Pinpoint the cell where the given text exists, returning its (X, Y) midpoint coordinate. 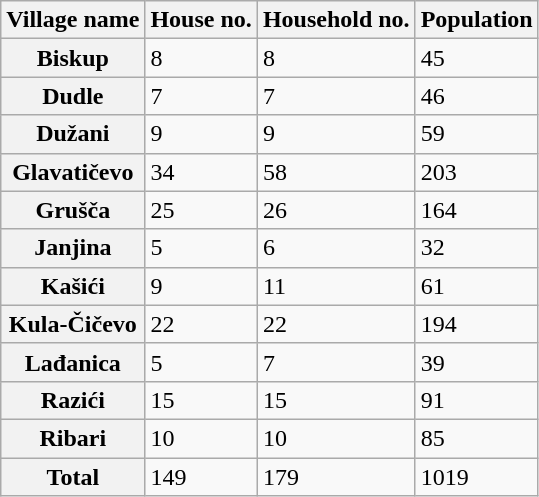
Dužani (73, 134)
1019 (476, 477)
194 (476, 324)
Total (73, 477)
58 (336, 172)
Household no. (336, 20)
91 (476, 400)
25 (201, 210)
164 (476, 210)
Dudle (73, 96)
61 (476, 286)
179 (336, 477)
39 (476, 362)
Population (476, 20)
Glavatičevo (73, 172)
Janjina (73, 248)
House no. (201, 20)
59 (476, 134)
26 (336, 210)
Grušča (73, 210)
Kašići (73, 286)
149 (201, 477)
11 (336, 286)
Lađanica (73, 362)
34 (201, 172)
Ribari (73, 438)
Kula-Čičevo (73, 324)
Village name (73, 20)
32 (476, 248)
6 (336, 248)
Biskup (73, 58)
46 (476, 96)
203 (476, 172)
85 (476, 438)
Razići (73, 400)
45 (476, 58)
